Determine the (x, y) coordinate at the center of the cell enclosing the given text.  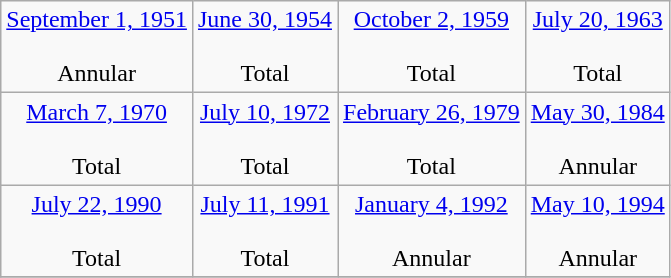
March 7, 1970Total (97, 139)
July 20, 1963Total (598, 47)
June 30, 1954Total (264, 47)
July 22, 1990Total (97, 231)
October 2, 1959Total (432, 47)
May 30, 1984Annular (598, 139)
September 1, 1951Annular (97, 47)
July 10, 1972Total (264, 139)
January 4, 1992Annular (432, 231)
May 10, 1994Annular (598, 231)
July 11, 1991Total (264, 231)
February 26, 1979Total (432, 139)
